Return [X, Y] of the center of cell containing provided text 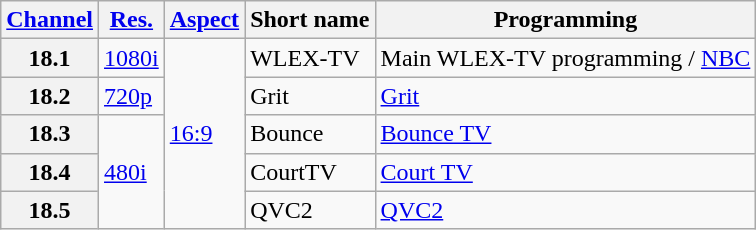
18.2 [50, 96]
16:9 [204, 134]
480i [132, 172]
Aspect [204, 20]
720p [132, 96]
18.4 [50, 172]
Res. [132, 20]
Bounce [310, 134]
1080i [132, 58]
CourtTV [310, 172]
18.5 [50, 210]
Bounce TV [566, 134]
Programming [566, 20]
Channel [50, 20]
18.1 [50, 58]
Main WLEX-TV programming / NBC [566, 58]
Court TV [566, 172]
Short name [310, 20]
WLEX-TV [310, 58]
18.3 [50, 134]
